Determine the [X, Y] coordinate at the center of the cell enclosing the given text.  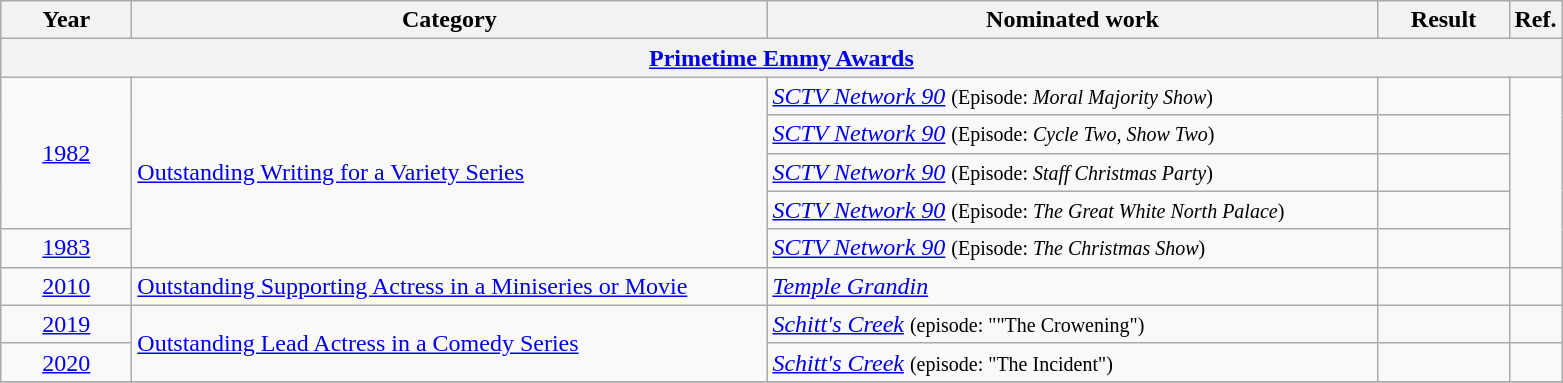
1982 [66, 153]
2019 [66, 324]
Year [66, 20]
Outstanding Lead Actress in a Comedy Series [450, 343]
SCTV Network 90 (Episode: The Christmas Show) [1072, 248]
Nominated work [1072, 20]
Temple Grandin [1072, 286]
1983 [66, 248]
SCTV Network 90 (Episode: Staff Christmas Party) [1072, 172]
2010 [66, 286]
Ref. [1536, 20]
Outstanding Writing for a Variety Series [450, 172]
SCTV Network 90 (Episode: Moral Majority Show) [1072, 96]
Primetime Emmy Awards [782, 58]
Result [1444, 20]
SCTV Network 90 (Episode: Cycle Two, Show Two) [1072, 134]
2020 [66, 362]
Category [450, 20]
Outstanding Supporting Actress in a Miniseries or Movie [450, 286]
Schitt's Creek (episode: ""The Crowening") [1072, 324]
SCTV Network 90 (Episode: The Great White North Palace) [1072, 210]
Schitt's Creek (episode: "The Incident") [1072, 362]
